Scan for the cell matching the given text and deliver its [X, Y] coordinate at center. 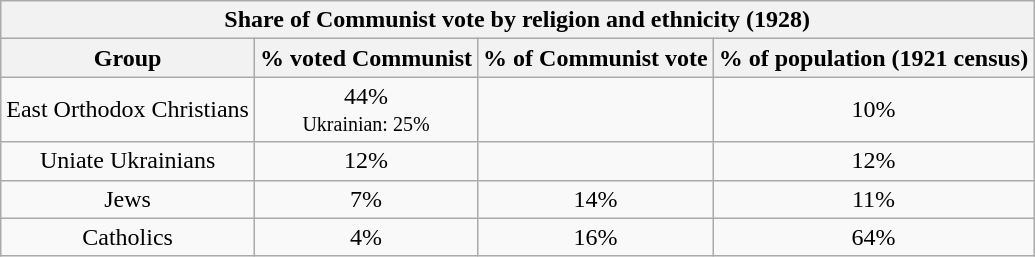
14% [596, 199]
Share of Communist vote by religion and ethnicity (1928) [518, 20]
Catholics [128, 237]
64% [873, 237]
Group [128, 58]
% of Communist vote [596, 58]
Jews [128, 199]
11% [873, 199]
7% [366, 199]
% voted Communist [366, 58]
44%Ukrainian: 25% [366, 110]
10% [873, 110]
% of population (1921 census) [873, 58]
Uniate Ukrainians [128, 161]
16% [596, 237]
East Orthodox Christians [128, 110]
4% [366, 237]
